Capture the cell that displays the provided text and extract its (X, Y) central coordinate. 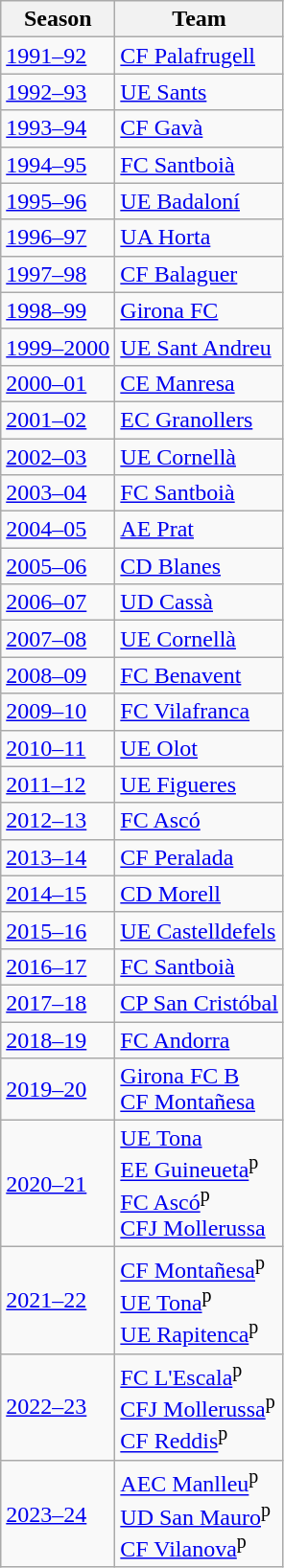
UA Horta (200, 238)
CD Blanes (200, 566)
2008–09 (58, 675)
1999–2000 (58, 347)
UE Sant Andreu (200, 347)
UE Olot (200, 748)
AEC Manlleup UD San Maurop CF Vilanovap (200, 1514)
1991–92 (58, 56)
2019–20 (58, 1090)
CD Morell (200, 894)
2014–15 (58, 894)
Team (200, 19)
Girona FC B CF Montañesa (200, 1090)
2003–04 (58, 493)
FC Vilafranca (200, 712)
2012–13 (58, 821)
2000–01 (58, 383)
2021–22 (58, 1301)
CF Palafrugell (200, 56)
2018–19 (58, 1039)
CF Montañesap UE Tonap UE Rapitencap (200, 1301)
2005–06 (58, 566)
CE Manresa (200, 383)
2023–24 (58, 1514)
CP San Cristóbal (200, 1003)
2009–10 (58, 712)
2001–02 (58, 420)
FC Ascó (200, 821)
AE Prat (200, 530)
FC Andorra (200, 1039)
CF Gavà (200, 128)
1996–97 (58, 238)
Season (58, 19)
2007–08 (58, 639)
2004–05 (58, 530)
Girona FC (200, 310)
UE Castelldefels (200, 930)
2022–23 (58, 1407)
UE Badaloní (200, 201)
1994–95 (58, 165)
1993–94 (58, 128)
UD Cassà (200, 602)
2011–12 (58, 784)
CF Balaguer (200, 274)
2006–07 (58, 602)
1995–96 (58, 201)
2013–14 (58, 857)
FC L'Escalap CFJ Mollerussap CF Reddisp (200, 1407)
FC Benavent (200, 675)
2020–21 (58, 1184)
2015–16 (58, 930)
EC Granollers (200, 420)
UE Sants (200, 92)
CF Peralada (200, 857)
1992–93 (58, 92)
1998–99 (58, 310)
UE Figueres (200, 784)
2010–11 (58, 748)
2002–03 (58, 457)
2017–18 (58, 1003)
1997–98 (58, 274)
2016–17 (58, 966)
UE Tona EE Guineuetap FC Ascóp CFJ Mollerussa (200, 1184)
